From the cell containing the given text, extract its center point as [X, Y] coordinate. 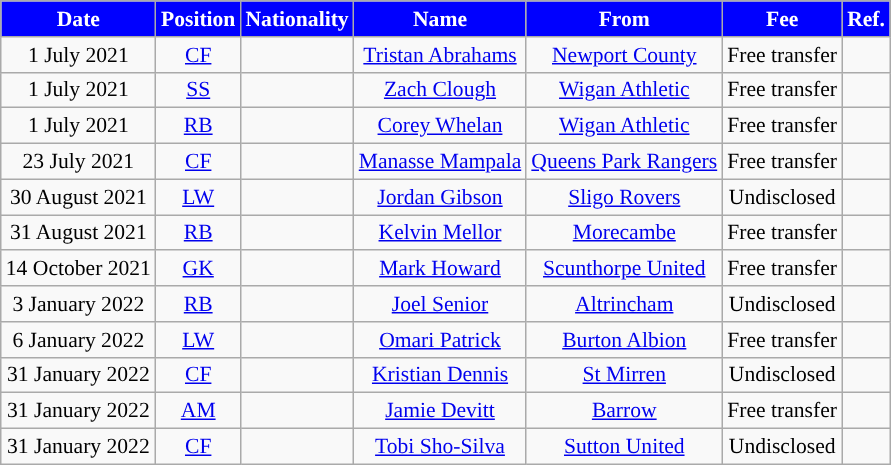
31 August 2021 [78, 233]
Mark Howard [440, 269]
GK [198, 269]
Manasse Mampala [440, 162]
Joel Senior [440, 304]
6 January 2022 [78, 340]
Morecambe [624, 233]
Tristan Abrahams [440, 55]
Scunthorpe United [624, 269]
St Mirren [624, 375]
14 October 2021 [78, 269]
Burton Albion [624, 340]
Omari Patrick [440, 340]
Name [440, 19]
Zach Clough [440, 90]
Queens Park Rangers [624, 162]
Barrow [624, 411]
Date [78, 19]
Altrincham [624, 304]
Sligo Rovers [624, 197]
AM [198, 411]
From [624, 19]
Kristian Dennis [440, 375]
23 July 2021 [78, 162]
Jamie Devitt [440, 411]
Sutton United [624, 447]
SS [198, 90]
Tobi Sho-Silva [440, 447]
Kelvin Mellor [440, 233]
Fee [782, 19]
Corey Whelan [440, 126]
Jordan Gibson [440, 197]
3 January 2022 [78, 304]
30 August 2021 [78, 197]
Ref. [866, 19]
Nationality [296, 19]
Position [198, 19]
Newport County [624, 55]
